Scan for the cell matching the given text and deliver its (x, y) coordinate at center. 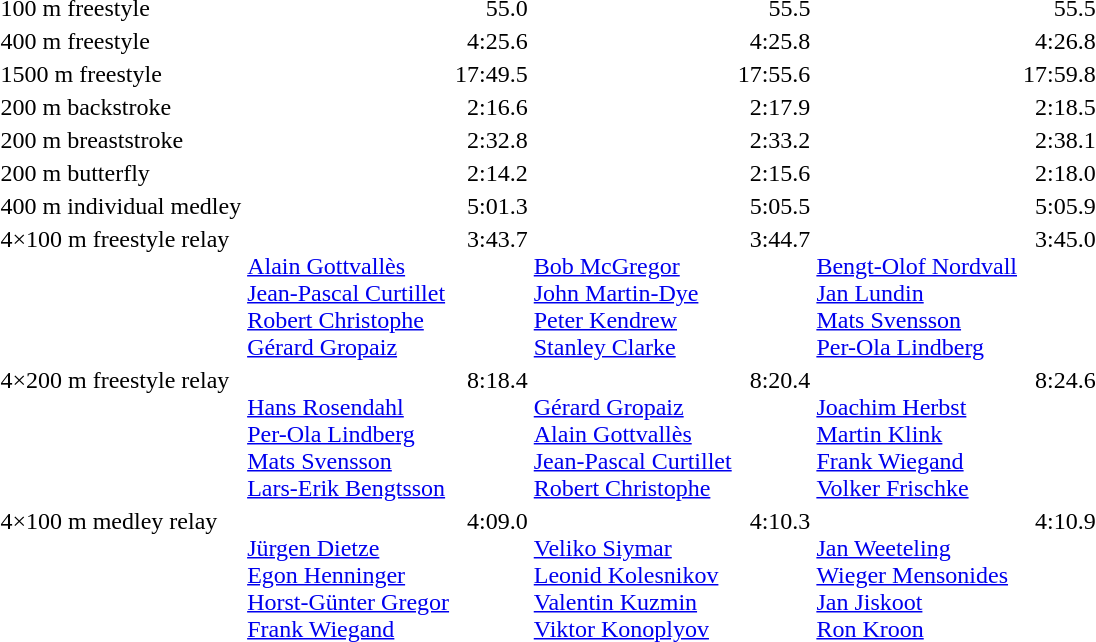
8:18.4 (492, 434)
2:14.2 (492, 173)
5:05.5 (774, 206)
Alain GottvallèsJean-Pascal CurtilletRobert ChristopheGérard Gropaiz (348, 293)
17:55.6 (774, 74)
2:16.6 (492, 107)
2:15.6 (774, 173)
3:44.7 (774, 293)
4:25.8 (774, 41)
2:17.9 (774, 107)
Joachim HerbstMartin KlinkFrank WiegandVolker Frischke (917, 434)
Gérard GropaizAlain GottvallèsJean-Pascal Curtillet Robert Christophe (632, 434)
3:43.7 (492, 293)
8:20.4 (774, 434)
17:49.5 (492, 74)
2:32.8 (492, 140)
2:33.2 (774, 140)
Bengt-Olof NordvallJan LundinMats SvenssonPer-Ola Lindberg (917, 293)
4:25.6 (492, 41)
5:01.3 (492, 206)
Bob McGregorJohn Martin-DyePeter KendrewStanley Clarke (632, 293)
Hans RosendahlPer-Ola LindbergMats SvenssonLars-Erik Bengtsson (348, 434)
